Pinpoint the cell where the given text exists, returning its (X, Y) midpoint coordinate. 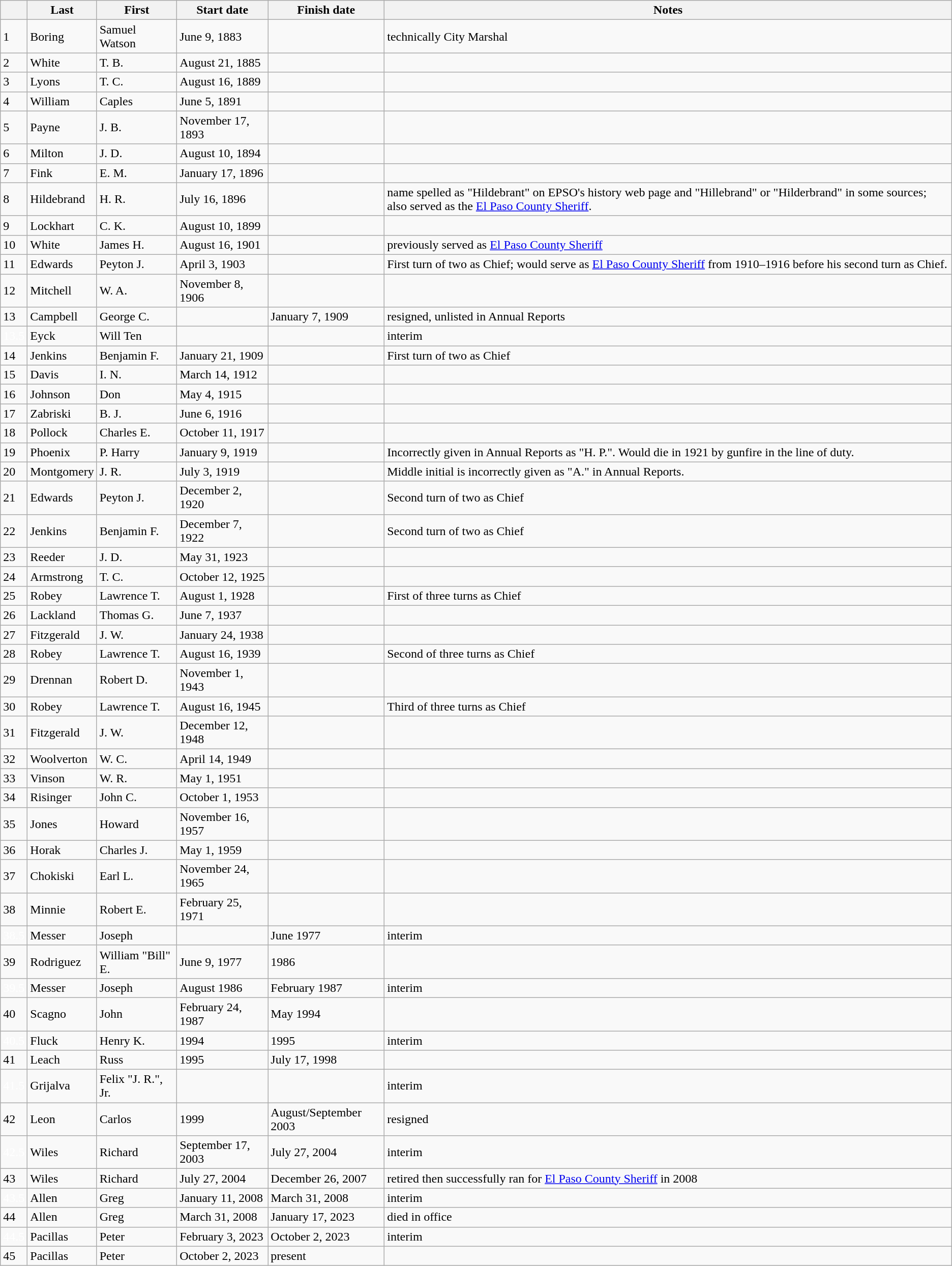
June 5, 1891 (223, 101)
Zabriski (62, 414)
May 31, 1923 (223, 557)
Scagno (62, 1014)
April 3, 1903 (223, 264)
26 (14, 615)
Mitchell (62, 290)
Samuel Watson (137, 37)
Fluck (62, 1040)
November 1, 1943 (223, 681)
Robert E. (137, 909)
resigned (668, 1119)
July 16, 1896 (223, 199)
June 9, 1883 (223, 37)
42 (14, 1119)
John (137, 1014)
February 25, 1971 (223, 909)
40 (14, 1014)
Start date (223, 10)
31 (14, 732)
June 6, 1916 (223, 414)
January 24, 1938 (223, 634)
April 14, 1949 (223, 759)
25 (14, 596)
Jones (62, 824)
43.5 (14, 1198)
Henry K. (137, 1040)
Armstrong (62, 576)
Hildebrand (62, 199)
Will Ten (137, 336)
Phoenix (62, 452)
December 12, 1948 (223, 732)
Leon (62, 1119)
T. B. (137, 63)
Drennan (62, 681)
Chokiski (62, 876)
January 21, 1909 (223, 356)
Vinson (62, 778)
Finish date (326, 10)
William (62, 101)
38 (14, 909)
1986 (326, 961)
1999 (223, 1119)
W. C. (137, 759)
died in office (668, 1217)
Horak (62, 850)
Rodriguez (62, 961)
7 (14, 173)
Charles E. (137, 433)
Grijalva (62, 1086)
9 (14, 225)
1 (14, 37)
38.5 (14, 935)
December 2, 1920 (223, 497)
name spelled as "Hildebrant" on EPSO's history web page and "Hillebrand" or "Hilderbrand" in some sources; also served as the El Paso County Sheriff. (668, 199)
10 (14, 245)
39.5 (14, 988)
13 (14, 317)
previously served as El Paso County Sheriff (668, 245)
40.5 (14, 1040)
41.5 (14, 1086)
Lackland (62, 615)
J. B. (137, 127)
September 17, 2003 (223, 1153)
C. K. (137, 225)
May 4, 1915 (223, 394)
44.5 (14, 1236)
1994 (223, 1040)
First of three turns as Chief (668, 596)
33 (14, 778)
August 16, 1945 (223, 706)
Charles J. (137, 850)
Fink (62, 173)
Leach (62, 1060)
37 (14, 876)
H. R. (137, 199)
22 (14, 531)
January 17, 2023 (326, 1217)
Lockhart (62, 225)
August 1, 1928 (223, 596)
August 1986 (223, 988)
Boring (62, 37)
W. R. (137, 778)
January 9, 1919 (223, 452)
Pollock (62, 433)
First (137, 10)
Don (137, 394)
Eyck (62, 336)
John C. (137, 798)
28 (14, 654)
November 8, 1906 (223, 290)
Second of three turns as Chief (668, 654)
Caples (137, 101)
B. J. (137, 414)
J. R. (137, 472)
Robert D. (137, 681)
29 (14, 681)
Risinger (62, 798)
Notes (668, 10)
4 (14, 101)
November 24, 1965 (223, 876)
23 (14, 557)
30 (14, 706)
Earl L. (137, 876)
16 (14, 394)
George C. (137, 317)
Howard (137, 824)
6 (14, 154)
June 9, 1977 (223, 961)
present (326, 1256)
William "Bill" E. (137, 961)
First turn of two as Chief (668, 356)
20 (14, 472)
February 24, 1987 (223, 1014)
21 (14, 497)
41 (14, 1060)
Woolverton (62, 759)
Milton (62, 154)
Last (62, 10)
Carlos (137, 1119)
12 (14, 290)
March 14, 1912 (223, 375)
8 (14, 199)
June 7, 1937 (223, 615)
P. Harry (137, 452)
October 12, 1925 (223, 576)
January 11, 2008 (223, 1198)
43 (14, 1179)
35 (14, 824)
Montgomery (62, 472)
2 (14, 63)
December 26, 2007 (326, 1179)
January 7, 1909 (326, 317)
32 (14, 759)
February 1987 (326, 988)
retired then successfully ran for El Paso County Sheriff in 2008 (668, 1179)
Felix "J. R.", Jr. (137, 1086)
19 (14, 452)
18 (14, 433)
February 3, 2023 (223, 1236)
Johnson (62, 394)
August 10, 1894 (223, 154)
August 16, 1939 (223, 654)
42.5 (14, 1153)
October 11, 1917 (223, 433)
E. M. (137, 173)
May 1, 1959 (223, 850)
Payne (62, 127)
17 (14, 414)
August 21, 1885 (223, 63)
resigned, unlisted in Annual Reports (668, 317)
Third of three turns as Chief (668, 706)
October 1, 1953 (223, 798)
3 (14, 82)
I. N. (137, 375)
11 (14, 264)
44 (14, 1217)
Reeder (62, 557)
June 1977 (326, 935)
November 16, 1957 (223, 824)
27 (14, 634)
First turn of two as Chief; would serve as El Paso County Sheriff from 1910–1916 before his second turn as Chief. (668, 264)
24 (14, 576)
December 7, 1922 (223, 531)
August 10, 1899 (223, 225)
July 3, 1919 (223, 472)
technically City Marshal (668, 37)
W. A. (137, 290)
Middle initial is incorrectly given as "A." in Annual Reports. (668, 472)
15 (14, 375)
5 (14, 127)
13.5 (14, 336)
39 (14, 961)
Thomas G. (137, 615)
14 (14, 356)
34 (14, 798)
August 16, 1889 (223, 82)
Lyons (62, 82)
November 17, 1893 (223, 127)
James H. (137, 245)
Russ (137, 1060)
36 (14, 850)
May 1, 1951 (223, 778)
Campbell (62, 317)
January 17, 1896 (223, 173)
August 16, 1901 (223, 245)
Minnie (62, 909)
May 1994 (326, 1014)
Davis (62, 375)
45 (14, 1256)
August/September 2003 (326, 1119)
July 17, 1998 (326, 1060)
Incorrectly given in Annual Reports as "H. P.". Would die in 1921 by gunfire in the line of duty. (668, 452)
